Scan for the cell matching the given text and deliver its (X, Y) coordinate at center. 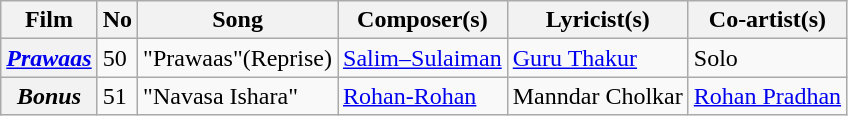
Rohan-Rohan (423, 96)
Bonus (49, 96)
50 (117, 58)
Song (238, 20)
Co-artist(s) (767, 20)
Composer(s) (423, 20)
51 (117, 96)
Rohan Pradhan (767, 96)
Manndar Cholkar (598, 96)
Film (49, 20)
Solo (767, 58)
"Prawaas"(Reprise) (238, 58)
Salim–Sulaiman (423, 58)
"Navasa Ishara" (238, 96)
No (117, 20)
Prawaas (49, 58)
Lyricist(s) (598, 20)
Guru Thakur (598, 58)
